Determine the [X, Y] coordinate at the center of the cell enclosing the given text.  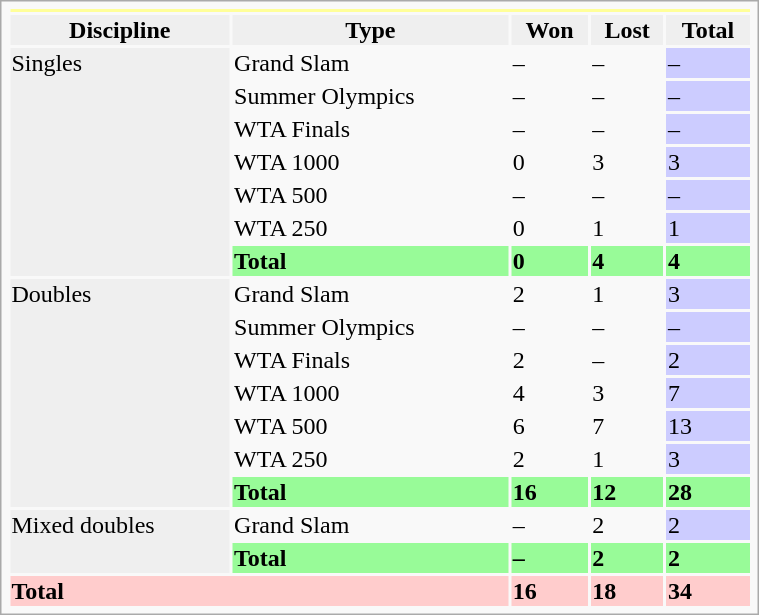
Singles [120, 162]
Discipline [120, 30]
Lost [628, 30]
34 [708, 591]
6 [550, 426]
Won [550, 30]
12 [628, 492]
Type [371, 30]
13 [708, 426]
18 [628, 591]
Mixed doubles [120, 542]
Doubles [120, 393]
28 [708, 492]
